Output the [x, y] coordinate of the center of the cell containing the given text.  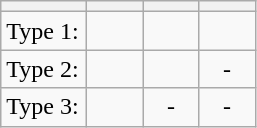
Type 3: [44, 107]
Type 2: [44, 69]
Type 1: [44, 31]
